Pinpoint the cell where the given text exists, returning its [X, Y] midpoint coordinate. 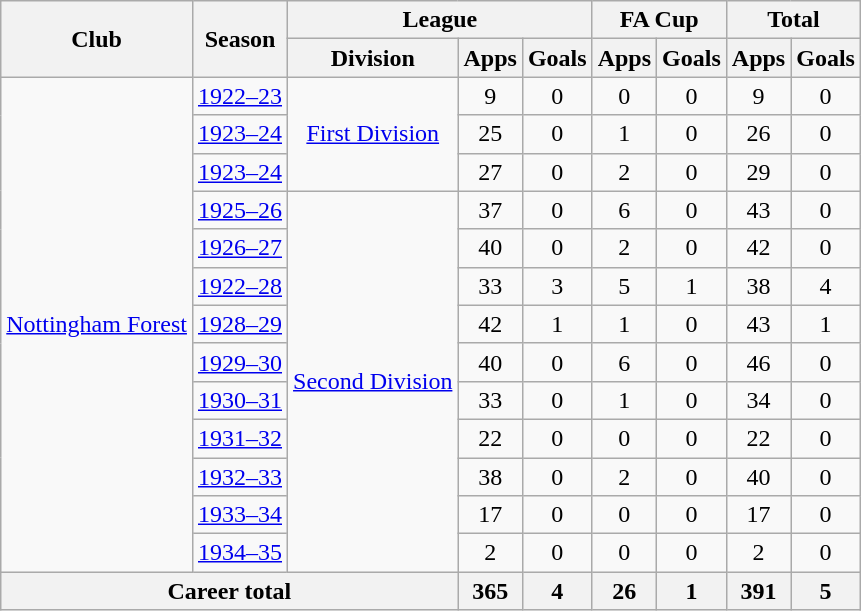
3 [557, 286]
365 [490, 591]
1925–26 [240, 210]
Career total [230, 591]
1929–30 [240, 362]
Total [793, 20]
1931–32 [240, 438]
1928–29 [240, 324]
League [440, 20]
Season [240, 39]
37 [490, 210]
34 [758, 400]
Division [373, 58]
46 [758, 362]
29 [758, 172]
391 [758, 591]
1922–28 [240, 286]
Nottingham Forest [97, 324]
1922–23 [240, 96]
25 [490, 134]
1930–31 [240, 400]
1933–34 [240, 515]
1926–27 [240, 248]
First Division [373, 134]
27 [490, 172]
Club [97, 39]
Second Division [373, 382]
FA Cup [659, 20]
1934–35 [240, 553]
1932–33 [240, 477]
